Capture the cell that displays the provided text and extract its (x, y) central coordinate. 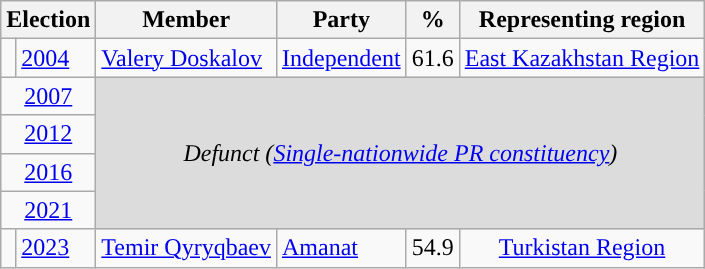
2012 (48, 134)
2016 (48, 172)
61.6 (432, 58)
Defunct (Single-nationwide PR constituency) (400, 153)
2004 (56, 58)
Amanat (341, 248)
Election (48, 20)
Independent (341, 58)
East Kazakhstan Region (582, 58)
Valery Doskalov (186, 58)
Party (341, 20)
Representing region (582, 20)
2021 (48, 210)
2007 (48, 96)
Member (186, 20)
Temir Qyryqbaev (186, 248)
2023 (56, 248)
% (432, 20)
54.9 (432, 248)
Turkistan Region (582, 248)
